Search for the cell housing the specified text and yield its [x, y] center coordinate. 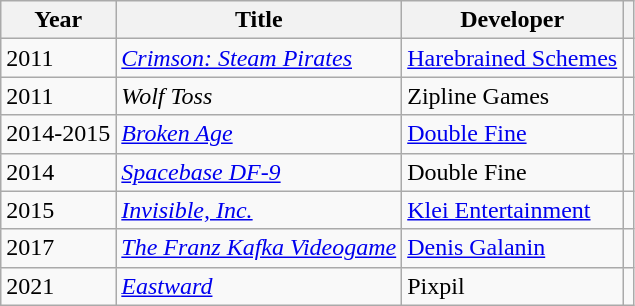
Denis Galanin [512, 248]
2015 [58, 210]
2014-2015 [58, 134]
Klei Entertainment [512, 210]
Broken Age [259, 134]
Zipline Games [512, 96]
Wolf Toss [259, 96]
Crimson: Steam Pirates [259, 58]
2021 [58, 286]
Spacebase DF-9 [259, 172]
2017 [58, 248]
Invisible, Inc. [259, 210]
Title [259, 20]
2014 [58, 172]
Harebrained Schemes [512, 58]
The Franz Kafka Videogame [259, 248]
Year [58, 20]
Developer [512, 20]
Pixpil [512, 286]
Eastward [259, 286]
